Detect which cell encompasses the target text, then output its (X, Y) center coordinate. 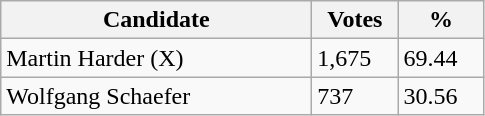
1,675 (355, 58)
Votes (355, 20)
Candidate (156, 20)
% (441, 20)
69.44 (441, 58)
Martin Harder (X) (156, 58)
Wolfgang Schaefer (156, 96)
737 (355, 96)
30.56 (441, 96)
